Determine the [X, Y] coordinate at the center of the cell enclosing the given text.  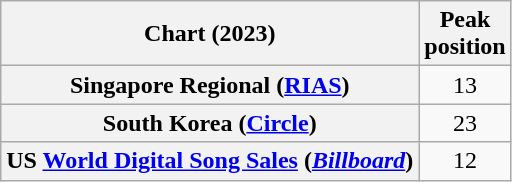
US World Digital Song Sales (Billboard) [210, 161]
Singapore Regional (RIAS) [210, 85]
13 [465, 85]
Chart (2023) [210, 34]
23 [465, 123]
Peakposition [465, 34]
South Korea (Circle) [210, 123]
12 [465, 161]
